From the cell containing the given text, extract its center point as [X, Y] coordinate. 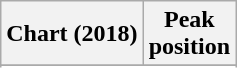
Peakposition [189, 34]
Chart (2018) [72, 34]
